From the cell containing the given text, extract its center point as [x, y] coordinate. 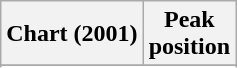
Peakposition [189, 34]
Chart (2001) [72, 34]
